Scan for the cell matching the given text and deliver its (x, y) coordinate at center. 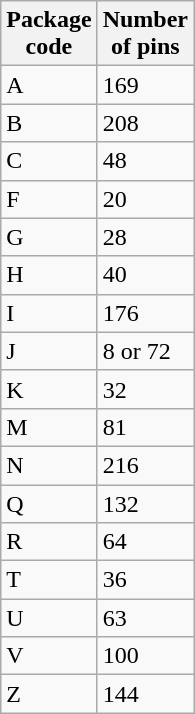
V (49, 656)
32 (145, 389)
36 (145, 580)
63 (145, 618)
81 (145, 427)
208 (145, 123)
A (49, 85)
I (49, 313)
C (49, 161)
40 (145, 275)
F (49, 199)
Numberof pins (145, 34)
N (49, 465)
U (49, 618)
M (49, 427)
G (49, 237)
T (49, 580)
8 or 72 (145, 351)
H (49, 275)
28 (145, 237)
K (49, 389)
B (49, 123)
100 (145, 656)
216 (145, 465)
Z (49, 694)
144 (145, 694)
Packagecode (49, 34)
R (49, 542)
J (49, 351)
48 (145, 161)
20 (145, 199)
132 (145, 503)
169 (145, 85)
64 (145, 542)
Q (49, 503)
176 (145, 313)
